Determine the (x, y) coordinate at the center of the cell enclosing the given text.  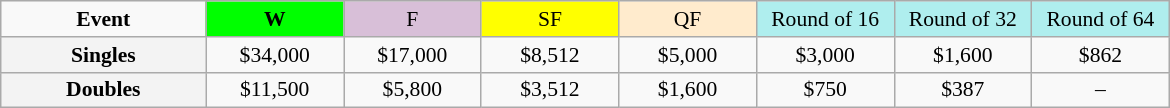
Round of 16 (825, 19)
– (1101, 90)
Singles (104, 55)
$17,000 (413, 55)
$750 (825, 90)
Event (104, 19)
Round of 64 (1101, 19)
$8,512 (550, 55)
F (413, 19)
SF (550, 19)
$3,512 (550, 90)
$862 (1101, 55)
$11,500 (275, 90)
Round of 32 (963, 19)
QF (688, 19)
$5,800 (413, 90)
$34,000 (275, 55)
Doubles (104, 90)
$5,000 (688, 55)
$3,000 (825, 55)
$387 (963, 90)
W (275, 19)
